Return the [x, y] coordinate for the center point of the cell that contains the specified text.  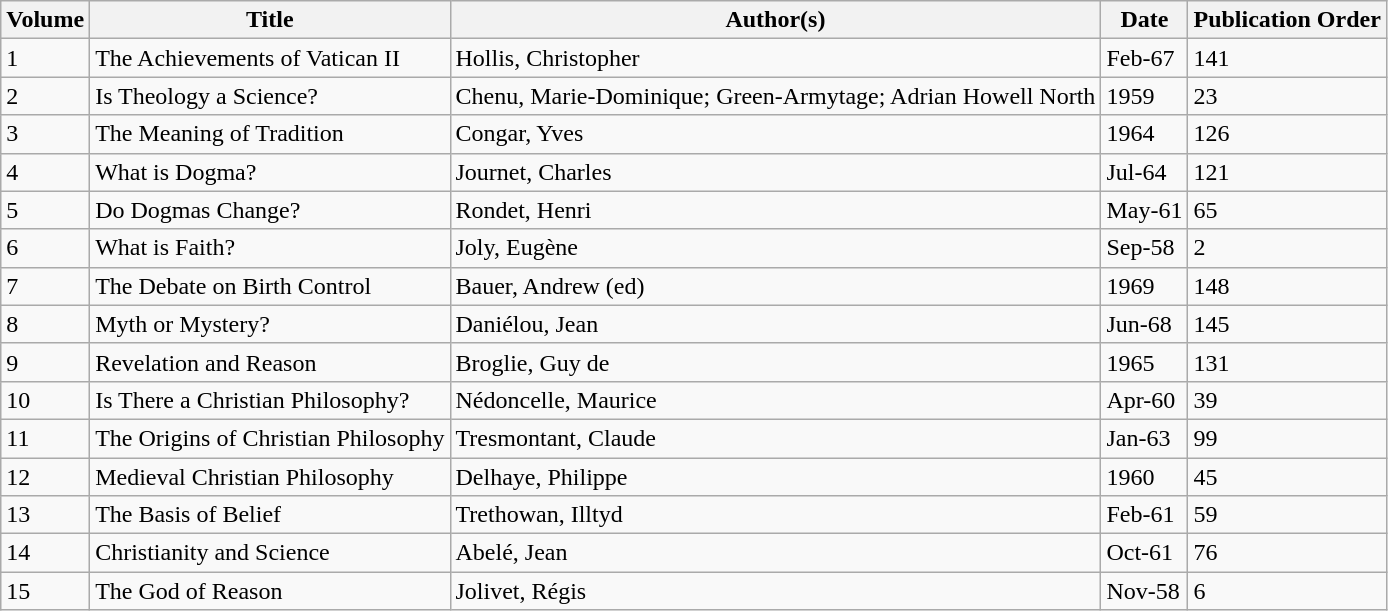
15 [46, 591]
Date [1144, 20]
Christianity and Science [270, 553]
The Meaning of Tradition [270, 134]
Medieval Christian Philosophy [270, 477]
Abelé, Jean [776, 553]
Bauer, Andrew (ed) [776, 286]
Sep-58 [1144, 248]
Author(s) [776, 20]
59 [1287, 515]
The Achievements of Vatican II [270, 58]
Jul-64 [1144, 172]
11 [46, 438]
Delhaye, Philippe [776, 477]
1959 [1144, 96]
The Origins of Christian Philosophy [270, 438]
What is Faith? [270, 248]
Revelation and Reason [270, 362]
Title [270, 20]
13 [46, 515]
Feb-61 [1144, 515]
Joly, Eugène [776, 248]
Is There a Christian Philosophy? [270, 400]
Volume [46, 20]
8 [46, 324]
99 [1287, 438]
7 [46, 286]
Nov-58 [1144, 591]
1965 [1144, 362]
9 [46, 362]
Jolivet, Régis [776, 591]
May-61 [1144, 210]
Tresmontant, Claude [776, 438]
131 [1287, 362]
Broglie, Guy de [776, 362]
Nédoncelle, Maurice [776, 400]
Trethowan, Illtyd [776, 515]
10 [46, 400]
12 [46, 477]
76 [1287, 553]
Publication Order [1287, 20]
The Basis of Belief [270, 515]
1960 [1144, 477]
141 [1287, 58]
5 [46, 210]
Do Dogmas Change? [270, 210]
1 [46, 58]
Jan-63 [1144, 438]
Apr-60 [1144, 400]
Hollis, Christopher [776, 58]
What is Dogma? [270, 172]
Jun-68 [1144, 324]
126 [1287, 134]
Rondet, Henri [776, 210]
The God of Reason [270, 591]
Journet, Charles [776, 172]
39 [1287, 400]
65 [1287, 210]
45 [1287, 477]
4 [46, 172]
Is Theology a Science? [270, 96]
23 [1287, 96]
1964 [1144, 134]
Myth or Mystery? [270, 324]
Feb-67 [1144, 58]
Congar, Yves [776, 134]
Oct-61 [1144, 553]
1969 [1144, 286]
14 [46, 553]
The Debate on Birth Control [270, 286]
3 [46, 134]
145 [1287, 324]
121 [1287, 172]
Daniélou, Jean [776, 324]
148 [1287, 286]
Chenu, Marie-Dominique; Green-Armytage; Adrian Howell North [776, 96]
